Provide the [x, y] coordinate of the cell's center where the given text is located.  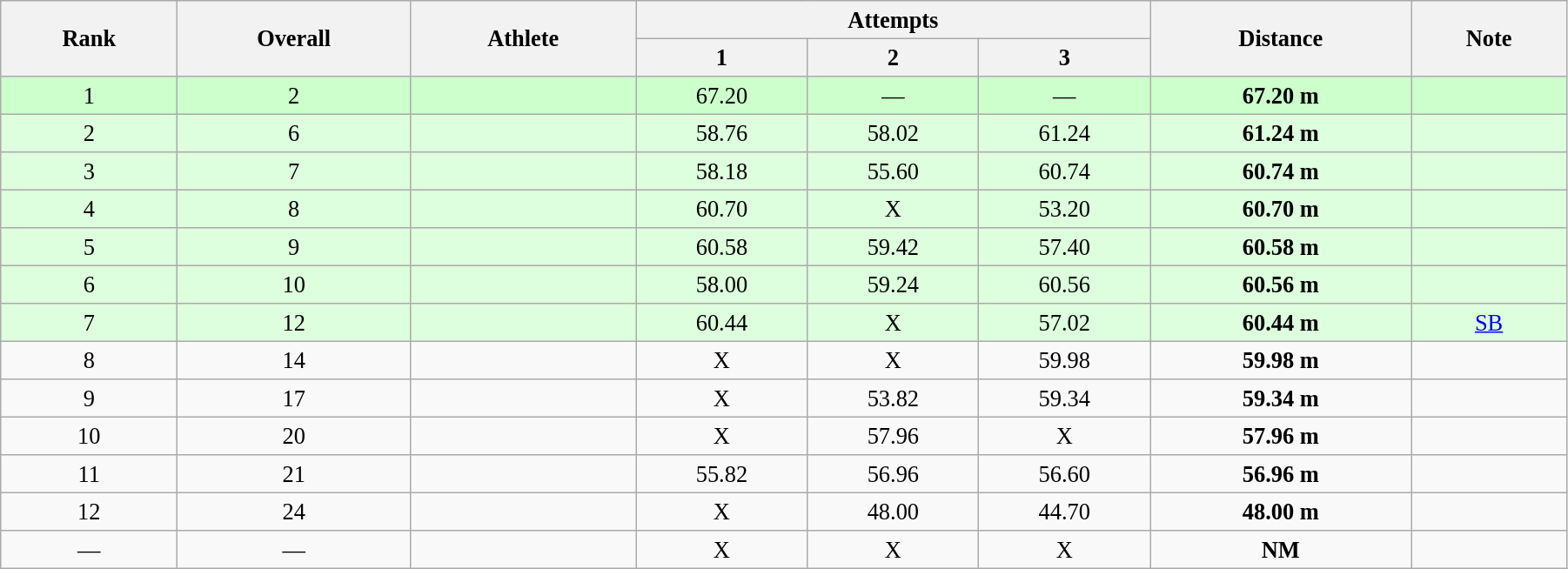
61.24 m [1281, 133]
Note [1490, 38]
56.96 m [1281, 474]
48.00 m [1281, 512]
53.20 [1065, 209]
60.70 m [1281, 209]
60.70 [722, 209]
59.34 [1065, 398]
59.98 [1065, 360]
58.02 [893, 133]
57.96 m [1281, 436]
Overall [294, 38]
57.02 [1065, 323]
55.82 [722, 474]
61.24 [1065, 133]
60.44 [722, 323]
Athlete [522, 38]
59.34 m [1281, 398]
60.58 [722, 247]
44.70 [1065, 512]
56.60 [1065, 474]
53.82 [893, 398]
55.60 [893, 171]
60.56 [1065, 284]
57.40 [1065, 247]
58.76 [722, 133]
60.58 m [1281, 247]
59.42 [893, 247]
67.20 m [1281, 95]
SB [1490, 323]
59.24 [893, 284]
17 [294, 398]
NM [1281, 550]
67.20 [722, 95]
Distance [1281, 38]
56.96 [893, 474]
58.18 [722, 171]
Rank [89, 38]
21 [294, 474]
48.00 [893, 512]
11 [89, 474]
59.98 m [1281, 360]
60.56 m [1281, 284]
24 [294, 512]
Attempts [893, 19]
58.00 [722, 284]
5 [89, 247]
60.74 [1065, 171]
4 [89, 209]
60.74 m [1281, 171]
14 [294, 360]
57.96 [893, 436]
60.44 m [1281, 323]
20 [294, 436]
